For the text-containing cell, return its midpoint in (X, Y) coordinate format. 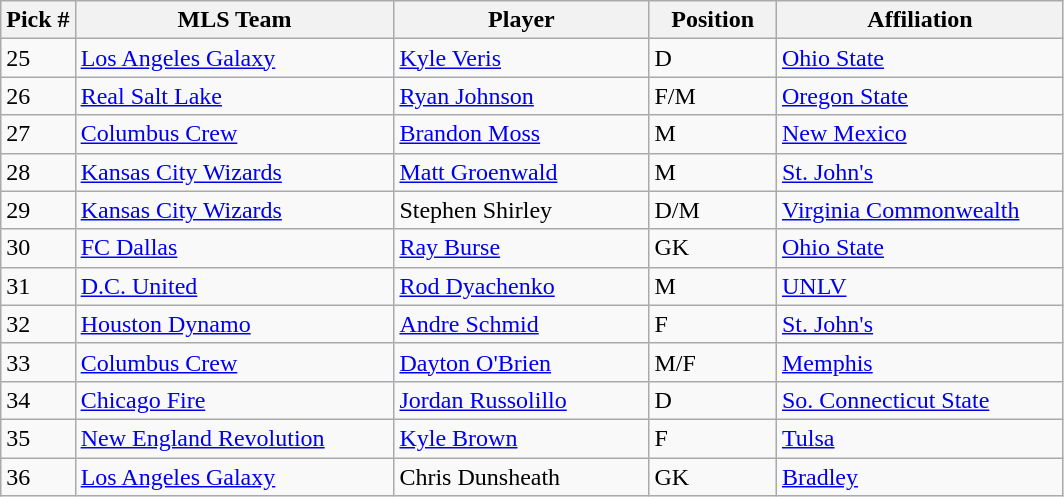
D.C. United (234, 286)
31 (38, 286)
Real Salt Lake (234, 96)
26 (38, 96)
FC Dallas (234, 248)
Stephen Shirley (522, 210)
Brandon Moss (522, 134)
Oregon State (920, 96)
25 (38, 58)
F/M (713, 96)
UNLV (920, 286)
Kyle Veris (522, 58)
33 (38, 362)
Position (713, 20)
35 (38, 438)
Player (522, 20)
Jordan Russolillo (522, 400)
Chris Dunsheath (522, 477)
Andre Schmid (522, 324)
MLS Team (234, 20)
M/F (713, 362)
Ray Burse (522, 248)
Ryan Johnson (522, 96)
Bradley (920, 477)
27 (38, 134)
New England Revolution (234, 438)
Dayton O'Brien (522, 362)
28 (38, 172)
Chicago Fire (234, 400)
D/M (713, 210)
Affiliation (920, 20)
New Mexico (920, 134)
Memphis (920, 362)
32 (38, 324)
Kyle Brown (522, 438)
Houston Dynamo (234, 324)
29 (38, 210)
So. Connecticut State (920, 400)
30 (38, 248)
Virginia Commonwealth (920, 210)
Rod Dyachenko (522, 286)
36 (38, 477)
Tulsa (920, 438)
Pick # (38, 20)
Matt Groenwald (522, 172)
34 (38, 400)
